Identify which cell holds the provided text, then report its [X, Y] central coordinate. 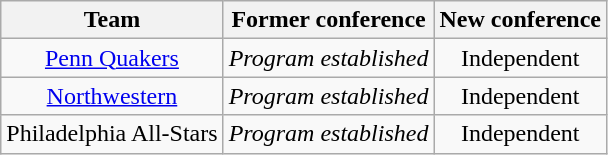
Team [112, 20]
Northwestern [112, 96]
Penn Quakers [112, 58]
Former conference [328, 20]
New conference [520, 20]
Philadelphia All-Stars [112, 134]
